Scan for the cell matching the given text and deliver its [x, y] coordinate at center. 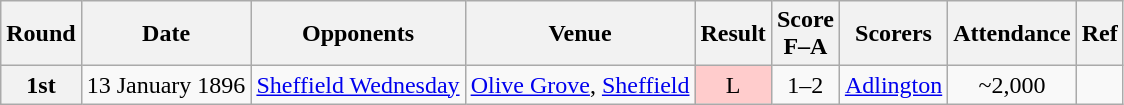
Sheffield Wednesday [358, 85]
ScoreF–A [805, 34]
Adlington [893, 85]
L [733, 85]
13 January 1896 [166, 85]
Opponents [358, 34]
~2,000 [1012, 85]
Attendance [1012, 34]
Date [166, 34]
Olive Grove, Sheffield [580, 85]
1–2 [805, 85]
Ref [1100, 34]
Result [733, 34]
Venue [580, 34]
Round [41, 34]
1st [41, 85]
Scorers [893, 34]
